From the cell containing the given text, extract its center point as [X, Y] coordinate. 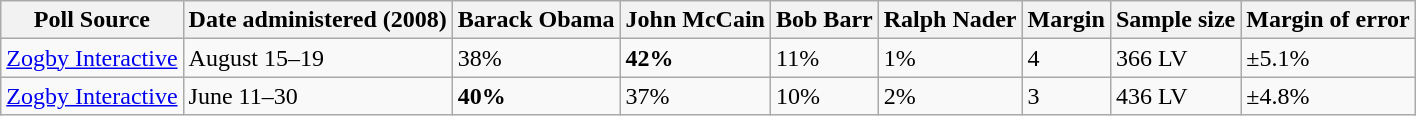
42% [695, 58]
11% [824, 58]
366 LV [1175, 58]
37% [695, 96]
±4.8% [1328, 96]
Sample size [1175, 20]
1% [950, 58]
Ralph Nader [950, 20]
10% [824, 96]
Date administered (2008) [318, 20]
Bob Barr [824, 20]
±5.1% [1328, 58]
40% [536, 96]
3 [1066, 96]
August 15–19 [318, 58]
Margin [1066, 20]
John McCain [695, 20]
Margin of error [1328, 20]
4 [1066, 58]
38% [536, 58]
June 11–30 [318, 96]
Poll Source [92, 20]
436 LV [1175, 96]
2% [950, 96]
Barack Obama [536, 20]
